Capture the cell that displays the provided text and extract its (x, y) central coordinate. 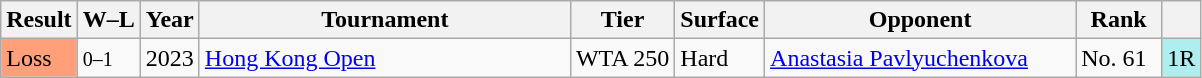
Rank (1119, 20)
2023 (170, 58)
Opponent (920, 20)
Year (170, 20)
Hard (720, 58)
Tournament (384, 20)
Anastasia Pavlyuchenkova (920, 58)
Hong Kong Open (384, 58)
W–L (108, 20)
Result (39, 20)
Loss (39, 58)
No. 61 (1119, 58)
1R (1182, 58)
WTA 250 (622, 58)
0–1 (108, 58)
Tier (622, 20)
Surface (720, 20)
